Detect which cell encompasses the target text, then output its [X, Y] center coordinate. 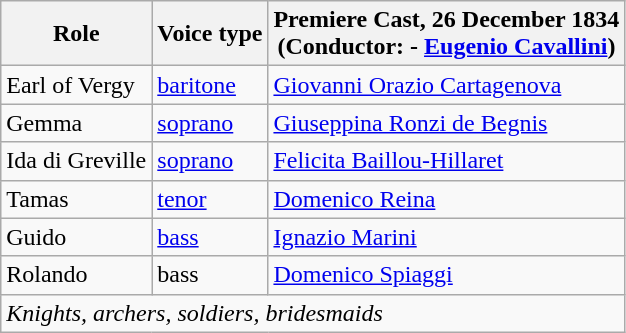
tenor [210, 199]
Rolando [76, 275]
Domenico Spiaggi [446, 275]
Guido [76, 237]
Ida di Greville [76, 161]
Ignazio Marini [446, 237]
Tamas [76, 199]
Earl of Vergy [76, 85]
baritone [210, 85]
Gemma [76, 123]
Domenico Reina [446, 199]
Voice type [210, 34]
Premiere Cast, 26 December 1834(Conductor: - Eugenio Cavallini) [446, 34]
Knights, archers, soldiers, bridesmaids [313, 313]
Giuseppina Ronzi de Begnis [446, 123]
Felicita Baillou-Hillaret [446, 161]
Role [76, 34]
Giovanni Orazio Cartagenova [446, 85]
